Search for the cell housing the specified text and yield its [X, Y] center coordinate. 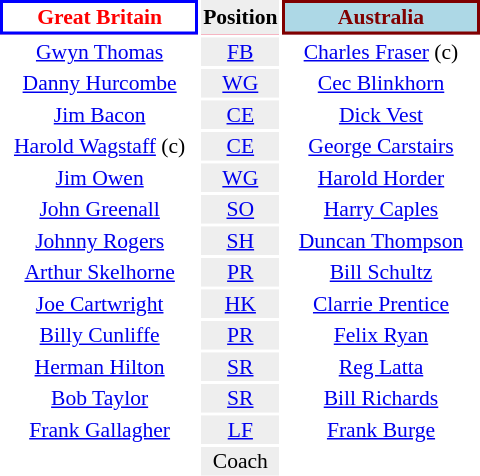
LF [240, 430]
Bill Schultz [381, 272]
FB [240, 52]
Jim Owen [100, 178]
Coach [240, 461]
Arthur Skelhorne [100, 272]
Frank Burge [381, 430]
Duncan Thompson [381, 240]
Danny Hurcombe [100, 83]
Johnny Rogers [100, 240]
Great Britain [100, 17]
John Greenall [100, 209]
Bob Taylor [100, 398]
Felix Ryan [381, 335]
Bill Richards [381, 398]
Australia [381, 17]
Dick Vest [381, 114]
Joe Cartwright [100, 304]
Clarrie Prentice [381, 304]
SO [240, 209]
HK [240, 304]
Jim Bacon [100, 114]
Herman Hilton [100, 366]
Charles Fraser (c) [381, 52]
Gwyn Thomas [100, 52]
Reg Latta [381, 366]
SH [240, 240]
Harry Caples [381, 209]
Harold Wagstaff (c) [100, 146]
Position [240, 17]
Cec Blinkhorn [381, 83]
Harold Horder [381, 178]
Billy Cunliffe [100, 335]
George Carstairs [381, 146]
Frank Gallagher [100, 430]
